Pinpoint the cell where the given text exists, returning its [X, Y] midpoint coordinate. 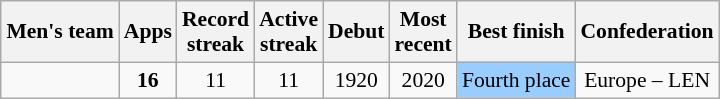
Recordstreak [216, 32]
Fourth place [516, 80]
Apps [148, 32]
Activestreak [288, 32]
Men's team [60, 32]
Mostrecent [424, 32]
1920 [356, 80]
Debut [356, 32]
16 [148, 80]
Best finish [516, 32]
Europe – LEN [646, 80]
2020 [424, 80]
Confederation [646, 32]
